Provide the (X, Y) coordinate of the cell's center where the given text is located.  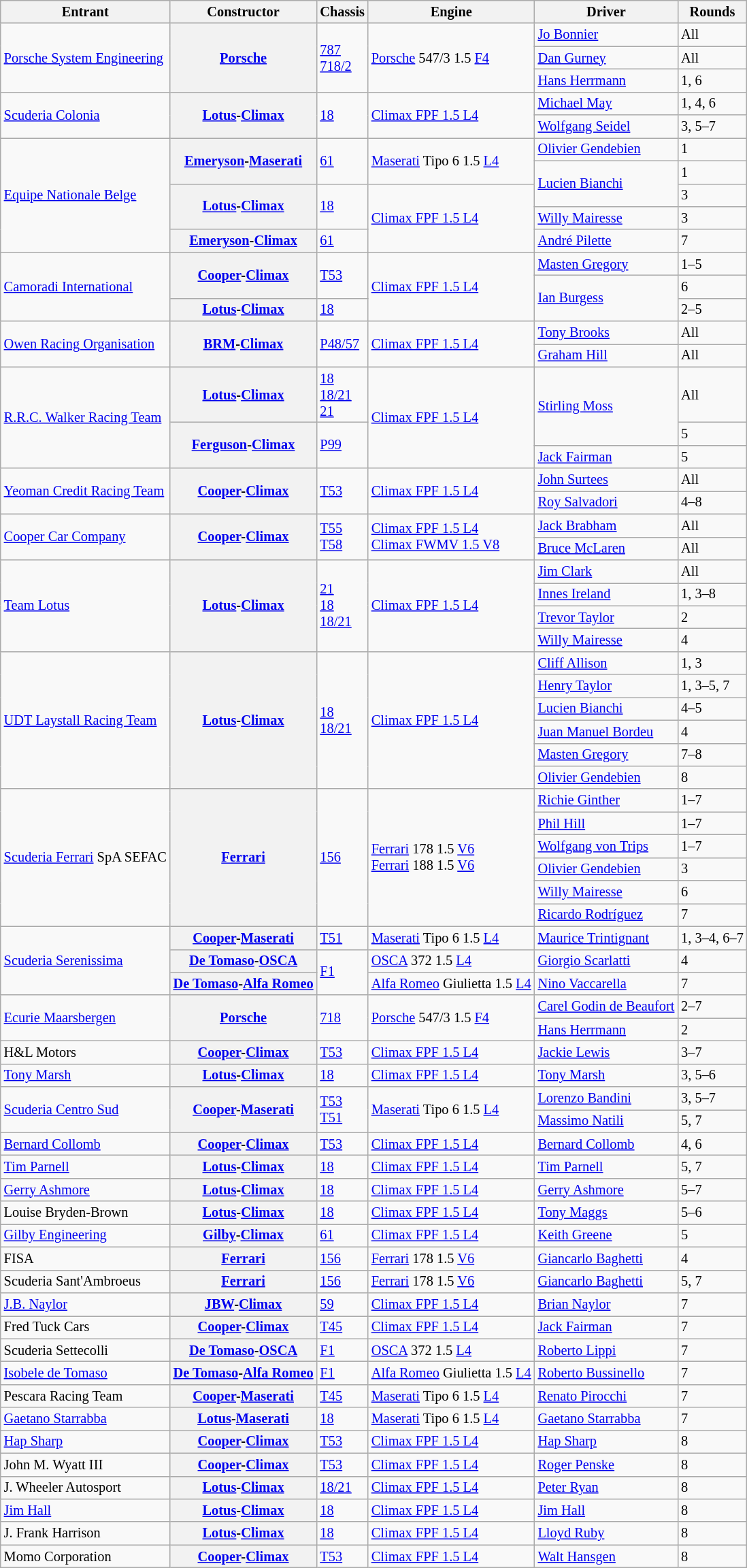
Nino Vaccarella (607, 983)
J.B. Naylor (86, 1304)
Ecurie Maarsbergen (86, 1018)
Porsche System Engineering (86, 57)
Stirling Moss (607, 406)
Richie Ginther (607, 800)
Driver (607, 12)
Tony Maggs (607, 1213)
T51 (342, 938)
P99 (342, 445)
R.R.C. Walker Racing Team (86, 418)
Scuderia Serenissima (86, 961)
Roberto Bussinello (607, 1373)
Scuderia Centro Sud (86, 1109)
211818/21 (342, 606)
Jo Bonnier (607, 35)
Isobele de Tomaso (86, 1373)
Equipe Nationale Belge (86, 195)
Giorgio Scarlatti (607, 961)
1, 3–8 (712, 594)
1818/21 (342, 720)
1, 4, 6 (712, 103)
Ferguson-Climax (244, 445)
Innes Ireland (607, 594)
Brian Naylor (607, 1304)
Ian Burgess (607, 298)
Tony Brooks (607, 333)
Dan Gurney (607, 58)
Camoradi International (86, 287)
Bruce McLaren (607, 549)
Momo Corporation (86, 1556)
1, 3–5, 7 (712, 686)
Emeryson-Maserati (244, 161)
Gilby-Climax (244, 1235)
Constructor (244, 12)
4–5 (712, 708)
Owen Racing Organisation (86, 344)
Team Lotus (86, 606)
BRM-Climax (244, 344)
59 (342, 1304)
4–8 (712, 502)
Climax FPF 1.5 L4Climax FWMV 1.5 V8 (452, 536)
Lloyd Ruby (607, 1533)
UDT Laystall Racing Team (86, 720)
5–6 (712, 1213)
7–8 (712, 755)
1, 3–4, 6–7 (712, 938)
1–5 (712, 264)
Cooper Car Company (86, 536)
Walt Hansgen (607, 1556)
Michael May (607, 103)
1818/2121 (342, 395)
J. Wheeler Autosport (86, 1488)
718 (342, 1018)
H&L Motors (86, 1052)
John Surtees (607, 480)
Chassis (342, 12)
J. Frank Harrison (86, 1533)
Entrant (86, 12)
FISA (86, 1258)
Roberto Lippi (607, 1350)
Carel Godin de Beaufort (607, 1007)
2–5 (712, 310)
Trevor Taylor (607, 617)
Fred Tuck Cars (86, 1327)
Renato Pirocchi (607, 1396)
Scuderia Colonia (86, 114)
Scuderia Settecolli (86, 1350)
Maurice Trintignant (607, 938)
5–7 (712, 1190)
John M. Wyatt III (86, 1465)
Graham Hill (607, 355)
André Pilette (607, 241)
Henry Taylor (607, 686)
Roger Penske (607, 1465)
Juan Manuel Bordeu (607, 732)
Gilby Engineering (86, 1235)
Rounds (712, 12)
1, 3 (712, 663)
Louise Bryden-Brown (86, 1213)
Ricardo Rodríguez (607, 915)
Roy Salvadori (607, 502)
Scuderia Ferrari SpA SEFAC (86, 857)
P48/57 (342, 344)
4, 6 (712, 1144)
3–7 (712, 1052)
Jack Brabham (607, 525)
Ferrari 178 1.5 V6Ferrari 188 1.5 V6 (452, 857)
T53T51 (342, 1109)
Wolfgang Seidel (607, 127)
Lotus-Maserati (244, 1419)
Phil Hill (607, 823)
T55T58 (342, 536)
Yeoman Credit Racing Team (86, 491)
Lorenzo Bandini (607, 1098)
Jackie Lewis (607, 1052)
2–7 (712, 1007)
Scuderia Sant'Ambroeus (86, 1281)
Peter Ryan (607, 1488)
Massimo Natili (607, 1121)
18/21 (342, 1488)
787718/2 (342, 57)
Engine (452, 12)
3, 5–6 (712, 1075)
1, 6 (712, 80)
Keith Greene (607, 1235)
Pescara Racing Team (86, 1396)
Wolfgang von Trips (607, 846)
Jim Clark (607, 571)
JBW-Climax (244, 1304)
Cliff Allison (607, 663)
Emeryson-Climax (244, 241)
